Detect which cell encompasses the target text, then output its [x, y] center coordinate. 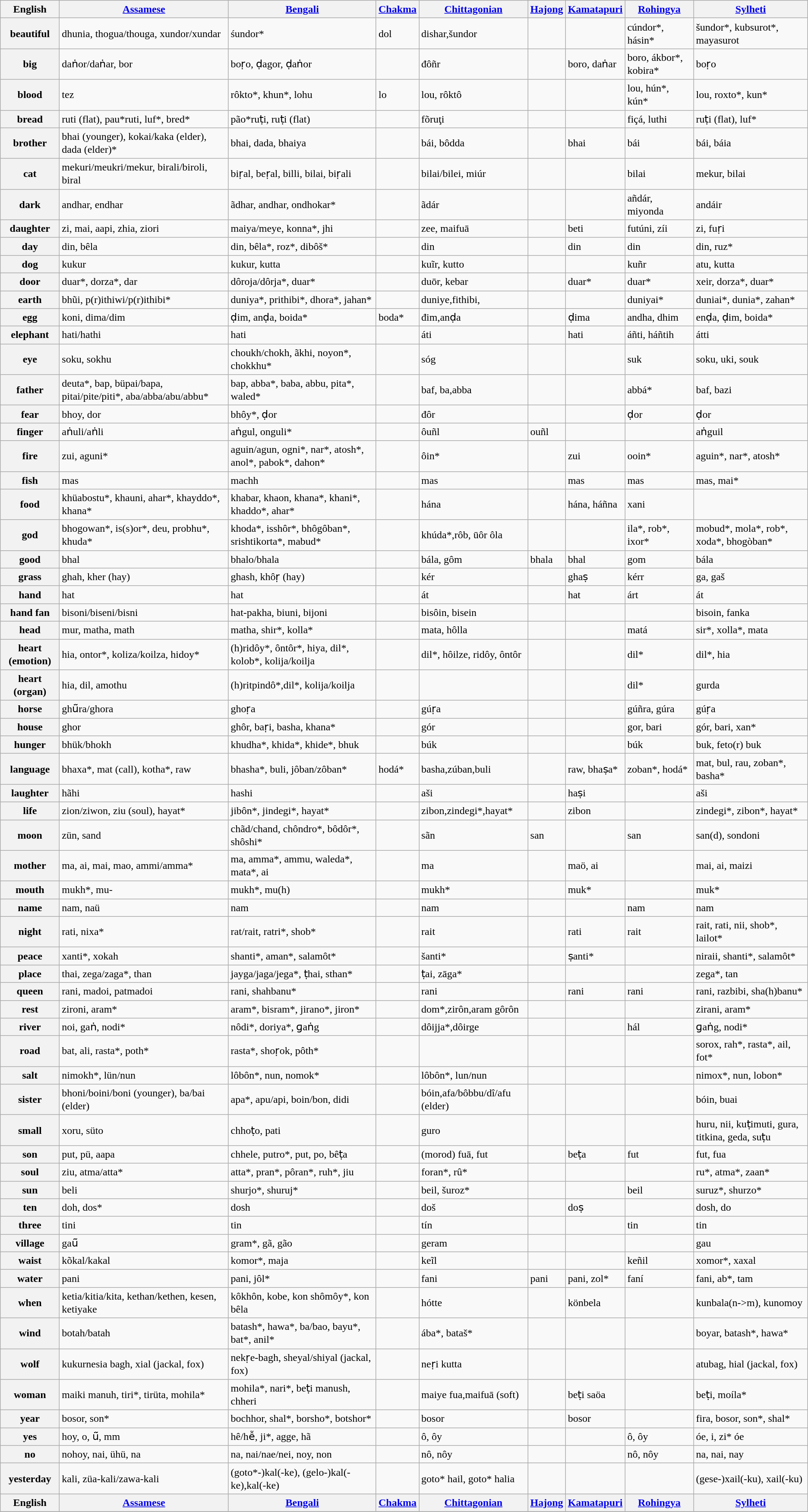
ghü̃ra/ghora [144, 710]
hãhi [144, 793]
god [30, 535]
zibon,zindegi*,hayat* [473, 811]
bhala [546, 559]
ãdhar, andhar, ondhokar* [302, 205]
nôdi*, doriya*, ɡaṅg [302, 1027]
ṭai, zāga* [473, 974]
aguin/agun, ogni*, nar*, atosh*, anol*, pabok*, dahon* [302, 456]
(h)ritpindô*,dil*, kolija/koilja [302, 685]
bat, ali, rasta*, poth* [144, 1051]
waist [30, 1260]
soku, uki, souk [751, 359]
bhai, dada, bhaiya [302, 143]
guro [473, 1130]
bhogowan*, is(s)or*, deu, probhu*, khuda* [144, 535]
soul [30, 1172]
lou, rôktô [473, 95]
horse [30, 710]
bochhor, shal*, borsho*, botshor* [302, 1419]
shanti*, aman*, salamôt* [302, 956]
duniai*, dunia*, zahan* [751, 300]
ouñl [546, 432]
mur, matha, math [144, 630]
ila*, rob*, ixor* [660, 535]
sister [30, 1100]
gom [660, 559]
áti [473, 335]
kuñr [660, 264]
xomor*, xaxal [751, 1260]
bap, abba*, baba, abbu, pita*, waled* [302, 390]
huru, nii, kuṭimuti, gura, titkina, geda, suṭu [751, 1130]
heart (organ) [30, 685]
baf, ba,abba [473, 390]
fut, fua [751, 1154]
hand [30, 595]
when [30, 1303]
grass [30, 577]
hána, háñna [595, 504]
(goto*-)kal(-ke), (gelo-)kal(-ke),kal(-ke) [302, 1479]
hótte [473, 1303]
atubag, hial (jackal, fox) [751, 1364]
bisoin, fanka [751, 612]
đôr [473, 414]
bhoy, dor [144, 414]
hána [473, 504]
wolf [30, 1364]
din, ruz* [751, 246]
tini [144, 1225]
ghoṛa [302, 710]
ga, gaš [751, 577]
bosor, son* [144, 1419]
andha, dhim [660, 318]
fani [473, 1278]
rôkto*, khun*, lohu [302, 95]
gau [751, 1243]
tín [473, 1225]
dom*,zirôn,aram gôrôn [473, 1009]
zui, aguni* [144, 456]
raw, bhaṣa* [595, 769]
keñil [660, 1260]
place [30, 974]
faní [660, 1278]
aguin*, nar*, atosh* [751, 456]
laughter [30, 793]
nam, naü [144, 907]
pani, jôl* [302, 1278]
woman [30, 1395]
ɡaṅg, nodi* [751, 1027]
ma, amma*, ammu, waleda*, mata*, ai [302, 866]
bhũi, p(r)ithiwi/p(r)ithibi* [144, 300]
maiya/meye, konna*, jhi [302, 229]
gram*, gã, gão [302, 1243]
neṛi kutta [473, 1364]
sãn [473, 835]
xeir, dorza*, duar* [751, 281]
atta*, pran*, pôran*, ruh*, jiu [302, 1172]
kukur, kutta [302, 264]
bái, báia [751, 143]
blood [30, 95]
foran*, rû* [473, 1172]
duniyai* [660, 300]
yesterday [30, 1479]
kérr [660, 577]
hand fan [30, 612]
xani [660, 504]
fira, bosor, son*, shal* [751, 1419]
suruz*, shurzo* [751, 1190]
kunbala(n->m), kunomoy [751, 1303]
ḍima [595, 318]
daṅor/daṅar, bor [144, 64]
lo [397, 95]
rait, rati, nii, shob*, lailot* [751, 931]
baf, bazi [751, 390]
basha,zúban,buli [473, 769]
house [30, 727]
niraii, shanti*, salamôt* [751, 956]
kôkhôn, kobe, kon shômôy*, kon bêla [302, 1303]
aṅguil [751, 432]
mohila*, nari*, beṭi manush, chheri [302, 1395]
water [30, 1278]
árt [660, 595]
na, nai, nay [751, 1455]
sun [30, 1190]
maiye fua,maifuā (soft) [473, 1395]
bála [751, 559]
ghaṣ [595, 577]
doṣ [595, 1208]
zoban*, hodá* [660, 769]
bisoni/biseni/bisni [144, 612]
nohoy, nai, ühü, na [144, 1455]
ziu, atma/atta* [144, 1172]
hê/hễ, ji*, agge, hã [302, 1436]
apa*, apu/api, boin/bon, didi [302, 1100]
rati [595, 931]
father [30, 390]
kér [473, 577]
rati, nixa* [144, 931]
moon [30, 835]
kuĩr, kutto [473, 264]
ma [473, 866]
hia, dil, amothu [144, 685]
ru*, atma*, zaan* [751, 1172]
khüabostu*, khauni, ahar*, khayddo*, khana* [144, 504]
village [30, 1243]
cúndor*, hásin* [660, 34]
đôñr [473, 64]
mekuri/meukri/mekur, birali/biroli, biral [144, 174]
choukh/chokh, ãkhi, noyon*, chokkhu* [302, 359]
beti [595, 229]
yes [30, 1436]
elephant [30, 335]
rat/rait, ratri*, shob* [302, 931]
day [30, 246]
bála, gôm [473, 559]
nimox*, nun, lobon* [751, 1076]
hati/hathi [144, 335]
beṭi saöa [595, 1395]
fire [30, 456]
(h)ridôy*, ôntôr*, hiya, dil*, kolob*, kolija/koilja [302, 654]
könbela [595, 1303]
san(d), sondoni [751, 835]
dôroja/dôrja*, duar* [302, 281]
keĩl [473, 1260]
ôin* [473, 456]
mat, bul, rau, zoban*, basha* [751, 769]
shurjo*, shuruj* [302, 1190]
rani, madoi, patmadoi [144, 991]
bhôy*, ḍor [302, 414]
haṣi [595, 793]
sorox, rah*, rasta*, ail, fot* [751, 1051]
bhoni/boini/boni (younger), ba/bai (elder) [144, 1100]
soku, sokhu [144, 359]
doš [473, 1208]
beautiful [30, 34]
nekṛe-bagh, sheyal/shiyal (jackal, fox) [302, 1364]
queen [30, 991]
añdár, miyonda [660, 205]
duniya*, prithibi*, dhora*, jahan* [302, 300]
good [30, 559]
bóin, buai [751, 1100]
batash*, hawa*, ba/bao, bayu*, bat*, anil* [302, 1333]
boro, ákbor*, kobira* [660, 64]
son [30, 1154]
noi, gaṅ, nodi* [144, 1027]
bhalo/bhala [302, 559]
goto* hail, goto* halia [473, 1479]
thai, zega/zaga*, than [144, 974]
átti [751, 335]
beṭi, moíla* [751, 1395]
ôuñl [473, 432]
heart (emotion) [30, 654]
wind [30, 1333]
rasta*, shoṛok, pôth* [302, 1051]
ruṭi (flat), luf* [751, 119]
dog [30, 264]
beil [660, 1190]
lou, roxto*, kun* [751, 95]
pão*ruṭi, ruṭi (flat) [302, 119]
zee, maifuā [473, 229]
óe, i, zi* óe [751, 1436]
brother [30, 143]
áñti, háñtih [660, 335]
gór, bari, xan* [751, 727]
salt [30, 1076]
khúda*,rôb, ūôr ôla [473, 535]
aṅgul, onguli* [302, 432]
language [30, 769]
machh [302, 480]
bóin,afa/bôbbu/dî/afu (elder) [473, 1100]
kõkal/kakal [144, 1260]
hat-pakha, biuni, bijoni [302, 612]
rest [30, 1009]
dhunia, thogua/thouga, xundor/xundar [144, 34]
khudha*, khida*, khide*, bhuk [302, 745]
zün, sand [144, 835]
put, pü, aapa [144, 1154]
dark [30, 205]
matha, shir*, kolla* [302, 630]
duniye,fithibi, [473, 300]
mata, hôlla [473, 630]
bisôin, bisein [473, 612]
đim,anḍa [473, 318]
ghor [144, 727]
enḍa, ḍim, boida* [751, 318]
ma, ai, mai, mao, ammi/amma* [144, 866]
pani, zol* [595, 1278]
daughter [30, 229]
sir*, xolla*, mata [751, 630]
fõruţi [473, 119]
hodá* [397, 769]
ghah, kher (hay) [144, 577]
egg [30, 318]
bhaxa*, mat (call), kotha*, raw [144, 769]
no [30, 1455]
big [30, 64]
cat [30, 174]
(morod) fuā, fut [473, 1154]
suk [660, 359]
ḍim, anḍa, boida* [302, 318]
bilai/bilei, miúr [473, 174]
name [30, 907]
fani, ab*, tam [751, 1278]
botah/batah [144, 1333]
kukurnesia bagh, xial (jackal, fox) [144, 1364]
bhai (younger), kokai/kaka (elder), dada (elder)* [144, 143]
doh, dos* [144, 1208]
maö, ai [595, 866]
food [30, 504]
lou, hún*, kún* [660, 95]
ghash, khôṛ (hay) [302, 577]
boda* [397, 318]
lôbôn*, lun/nun [473, 1076]
ten [30, 1208]
abbá* [660, 390]
fear [30, 414]
zi, mai, aapi, zhia, ziori [144, 229]
night [30, 931]
(gese-)xail(-ku), xail(-ku) [751, 1479]
mekur, bilai [751, 174]
dil*, hôilze, ridôy, ôntôr [473, 654]
rani, razbibi, sha(h)banu* [751, 991]
gor, bari [660, 727]
mukh* [473, 890]
tez [144, 95]
chhele, putro*, put, po, bêṭa [302, 1154]
biṛal, beṛal, billi, bilai, biṛali [302, 174]
dosh [302, 1208]
boṛo, ḍagor, ḍaṅor [302, 64]
chhoṭo, pati [302, 1130]
bhai [595, 143]
dol [397, 34]
zega*, tan [751, 974]
din, bêla [144, 246]
ruti (flat), pau*ruti, luf*, bred* [144, 119]
andáir [751, 205]
khoda*, isshôr*, bhôgôban*, srishtikorta*, mabud* [302, 535]
mukh*, mu- [144, 890]
xoru, süto [144, 1130]
xanti*, xokah [144, 956]
river [30, 1027]
šanti* [473, 956]
bái [660, 143]
fish [30, 480]
beli [144, 1190]
geram [473, 1243]
small [30, 1130]
koni, dima/dim [144, 318]
mouth [30, 890]
maiki manuh, tiri*, tirüta, mohila* [144, 1395]
dosh, do [751, 1208]
sóg [473, 359]
eye [30, 359]
jibôn*, jindegi*, hayat* [302, 811]
mai, ai, maizi [751, 866]
śundor* [302, 34]
zirani, aram* [751, 1009]
fut [660, 1154]
bái, bôdda [473, 143]
zi, fuṛi [751, 229]
dôijja*,dôirge [473, 1027]
matá [660, 630]
dil*, hia [751, 654]
duōr, kebar [473, 281]
ooin* [660, 456]
jayga/jaga/jega*, ṭhai, sthan* [302, 974]
na, nai/nae/nei, noy, non [302, 1455]
šundor*, kubsurot*, mayasurot [751, 34]
bilai [660, 174]
peace [30, 956]
hál [660, 1027]
zibon [595, 811]
buk, feto(r) buk [751, 745]
life [30, 811]
zion/ziwon, ziu (soul), hayat* [144, 811]
ghôr, baṛi, basha, khana* [302, 727]
zindegi*, zibon*, hayat* [751, 811]
gúñra, gúra [660, 710]
hia, ontor*, koliza/koilza, hidoy* [144, 654]
rani, shahbanu* [302, 991]
finger [30, 432]
fiçá, luthi [660, 119]
kukur [144, 264]
bhük/bhokh [144, 745]
boṛo [751, 64]
atu, kutta [751, 264]
ketia/kitia/kita, kethan/kethen, kesen, ketiyake [144, 1303]
beil, šuroz* [473, 1190]
deuta*, bap, büpai/bapa, pitai/pite/piti*, aba/abba/abu/abbu* [144, 390]
gurda [751, 685]
andhar, endhar [144, 205]
gaü̃ [144, 1243]
bread [30, 119]
mobud*, mola*, rob*, xoda*, bhogòban* [751, 535]
bhasha*, buli, jôban/zôban* [302, 769]
ába*, bataš* [473, 1333]
kali, züa-kali/zawa-kali [144, 1479]
khabar, khaon, khana*, khani*, khaddo*, ahar* [302, 504]
zui [595, 456]
din, bêla*, roz*, dibôš* [302, 246]
hoy, o, ü̃, mm [144, 1436]
aram*, bisram*, jirano*, jiron* [302, 1009]
ṣanti* [595, 956]
year [30, 1419]
gór [473, 727]
mother [30, 866]
beṭa [595, 1154]
hashi [302, 793]
head [30, 630]
nimokh*, lün/nun [144, 1076]
dishar,šundor [473, 34]
mukh*, mu(h) [302, 890]
mas, mai* [751, 480]
komor*, maja [302, 1260]
road [30, 1051]
duar*, dorza*, dar [144, 281]
aṅuli/aṅli [144, 432]
door [30, 281]
zironi, aram* [144, 1009]
futúni, zíi [660, 229]
earth [30, 300]
hunger [30, 745]
ãdár [473, 205]
three [30, 1225]
lôbôn*, nun, nomok* [302, 1076]
boyar, batash*, hawa* [751, 1333]
boro, daṅar [595, 64]
chãd/chand, chôndro*, bôdôr*, shôshi* [302, 835]
